Identify which cell holds the provided text, then report its [x, y] central coordinate. 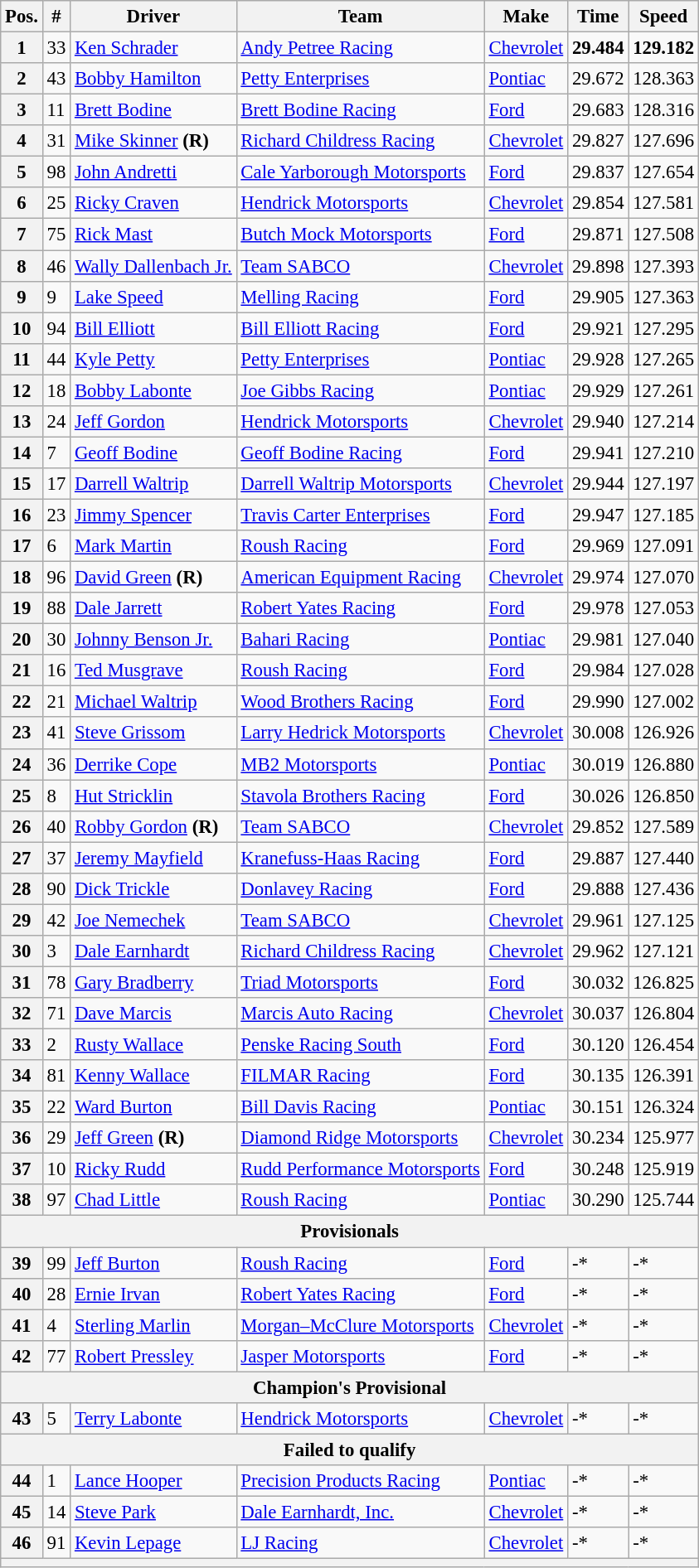
Steve Grissom [153, 733]
Rusty Wallace [153, 1045]
127.436 [663, 889]
Ted Musgrave [153, 670]
Brett Bodine [153, 110]
Lance Hooper [153, 1481]
29.990 [599, 702]
30.234 [599, 1138]
29.888 [599, 889]
Ricky Craven [153, 203]
81 [56, 1076]
127.028 [663, 670]
Driver [153, 17]
Kranefuss-Haas Racing [360, 858]
Hut Stricklin [153, 796]
125.977 [663, 1138]
Jeff Green (R) [153, 1138]
Larry Hedrick Motorsports [360, 733]
126.825 [663, 982]
29.940 [599, 422]
29.852 [599, 826]
Gary Bradberry [153, 982]
Speed [663, 17]
126.850 [663, 796]
Steve Park [153, 1512]
Darrell Waltrip Motorsports [360, 484]
Darrell Waltrip [153, 484]
Chad Little [153, 1201]
127.070 [663, 578]
19 [22, 608]
John Andretti [153, 172]
30.008 [599, 733]
29.887 [599, 858]
96 [56, 578]
75 [56, 235]
Joe Nemechek [153, 920]
Bill Davis Racing [360, 1107]
71 [56, 1014]
Mark Martin [153, 546]
Robert Pressley [153, 1356]
29.672 [599, 79]
27 [22, 858]
127.002 [663, 702]
30.032 [599, 982]
Morgan–McClure Motorsports [360, 1325]
Bobby Labonte [153, 390]
Johnny Benson Jr. [153, 640]
29.961 [599, 920]
30.151 [599, 1107]
128.363 [663, 79]
Triad Motorsports [360, 982]
Donlavey Racing [360, 889]
# [56, 17]
78 [56, 982]
Dick Trickle [153, 889]
97 [56, 1201]
127.589 [663, 826]
29.981 [599, 640]
Bill Elliott Racing [360, 328]
127.053 [663, 608]
30.248 [599, 1169]
Bahari Racing [360, 640]
Bill Elliott [153, 328]
Brett Bodine Racing [360, 110]
45 [22, 1512]
29.683 [599, 110]
Jimmy Spencer [153, 515]
Travis Carter Enterprises [360, 515]
29.947 [599, 515]
129.182 [663, 48]
125.744 [663, 1201]
Diamond Ridge Motorsports [360, 1138]
29.929 [599, 390]
127.363 [663, 297]
126.324 [663, 1107]
99 [56, 1263]
Dale Jarrett [153, 608]
127.265 [663, 359]
Ernie Irvan [153, 1294]
Champion's Provisional [350, 1387]
29.984 [599, 670]
Jeremy Mayfield [153, 858]
127.214 [663, 422]
Rick Mast [153, 235]
29.974 [599, 578]
Geoff Bodine [153, 452]
29.854 [599, 203]
90 [56, 889]
127.696 [663, 141]
127.185 [663, 515]
Kevin Lepage [153, 1543]
126.391 [663, 1076]
13 [22, 422]
30.135 [599, 1076]
98 [56, 172]
Dale Earnhardt [153, 951]
29.969 [599, 546]
Ricky Rudd [153, 1169]
Butch Mock Motorsports [360, 235]
Mike Skinner (R) [153, 141]
29.962 [599, 951]
127.040 [663, 640]
127.295 [663, 328]
Wally Dallenbach Jr. [153, 266]
127.508 [663, 235]
Joe Gibbs Racing [360, 390]
127.210 [663, 452]
MB2 Motorsports [360, 764]
LJ Racing [360, 1543]
29.898 [599, 266]
35 [22, 1107]
26 [22, 826]
30.120 [599, 1045]
Team [360, 17]
29.978 [599, 608]
20 [22, 640]
29.928 [599, 359]
Failed to qualify [350, 1449]
15 [22, 484]
126.454 [663, 1045]
34 [22, 1076]
94 [56, 328]
29.921 [599, 328]
Ken Schrader [153, 48]
29.944 [599, 484]
32 [22, 1014]
127.440 [663, 858]
Michael Waltrip [153, 702]
127.091 [663, 546]
126.880 [663, 764]
Jeff Burton [153, 1263]
Dale Earnhardt, Inc. [360, 1512]
Sterling Marlin [153, 1325]
Terry Labonte [153, 1419]
127.121 [663, 951]
30.290 [599, 1201]
Derrike Cope [153, 764]
Marcis Auto Racing [360, 1014]
Geoff Bodine Racing [360, 452]
125.919 [663, 1169]
127.654 [663, 172]
127.125 [663, 920]
29.827 [599, 141]
Kyle Petty [153, 359]
29.871 [599, 235]
29.484 [599, 48]
Penske Racing South [360, 1045]
29.837 [599, 172]
77 [56, 1356]
127.197 [663, 484]
Wood Brothers Racing [360, 702]
Pos. [22, 17]
126.804 [663, 1014]
38 [22, 1201]
Ward Burton [153, 1107]
29.941 [599, 452]
39 [22, 1263]
Stavola Brothers Racing [360, 796]
Make [526, 17]
Precision Products Racing [360, 1481]
Melling Racing [360, 297]
Robby Gordon (R) [153, 826]
Provisionals [350, 1232]
30.019 [599, 764]
30.026 [599, 796]
Jeff Gordon [153, 422]
Kenny Wallace [153, 1076]
Time [599, 17]
30.037 [599, 1014]
128.316 [663, 110]
FILMAR Racing [360, 1076]
12 [22, 390]
91 [56, 1543]
Andy Petree Racing [360, 48]
88 [56, 608]
127.581 [663, 203]
29.905 [599, 297]
Bobby Hamilton [153, 79]
David Green (R) [153, 578]
127.393 [663, 266]
Dave Marcis [153, 1014]
Jasper Motorsports [360, 1356]
Lake Speed [153, 297]
Cale Yarborough Motorsports [360, 172]
126.926 [663, 733]
Rudd Performance Motorsports [360, 1169]
American Equipment Racing [360, 578]
127.261 [663, 390]
